Find where the given text appears and provide that cell's center as [X, Y] coordinate. 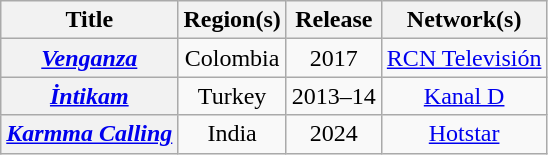
RCN Televisión [464, 58]
2017 [334, 58]
Kanal D [464, 96]
Venganza [90, 58]
İntikam [90, 96]
India [232, 134]
2013–14 [334, 96]
2024 [334, 134]
Title [90, 20]
Karmma Calling [90, 134]
Turkey [232, 96]
Release [334, 20]
Network(s) [464, 20]
Region(s) [232, 20]
Colombia [232, 58]
Hotstar [464, 134]
